Provide the [X, Y] coordinate of the cell's center where the given text is located.  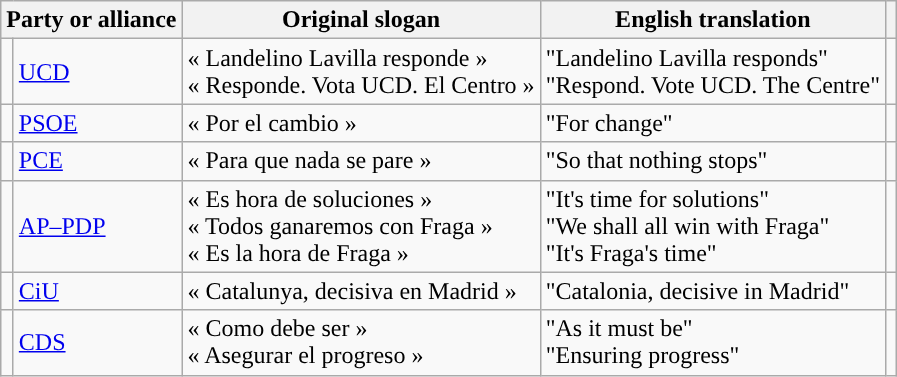
"For change" [712, 123]
« Como debe ser »« Asegurar el progreso » [361, 342]
UCD [98, 72]
CiU [98, 291]
« Para que nada se pare » [361, 161]
English translation [712, 20]
"It's time for solutions""We shall all win with Fraga""It's Fraga's time" [712, 226]
« Catalunya, decisiva en Madrid » [361, 291]
"Landelino Lavilla responds""Respond. Vote UCD. The Centre" [712, 72]
Party or alliance [92, 20]
« Es hora de soluciones »« Todos ganaremos con Fraga »« Es la hora de Fraga » [361, 226]
PSOE [98, 123]
AP–PDP [98, 226]
"As it must be""Ensuring progress" [712, 342]
« Por el cambio » [361, 123]
« Landelino Lavilla responde »« Responde. Vota UCD. El Centro » [361, 72]
Original slogan [361, 20]
PCE [98, 161]
"Catalonia, decisive in Madrid" [712, 291]
CDS [98, 342]
"So that nothing stops" [712, 161]
